Output the [x, y] coordinate of the center of the cell containing the given text.  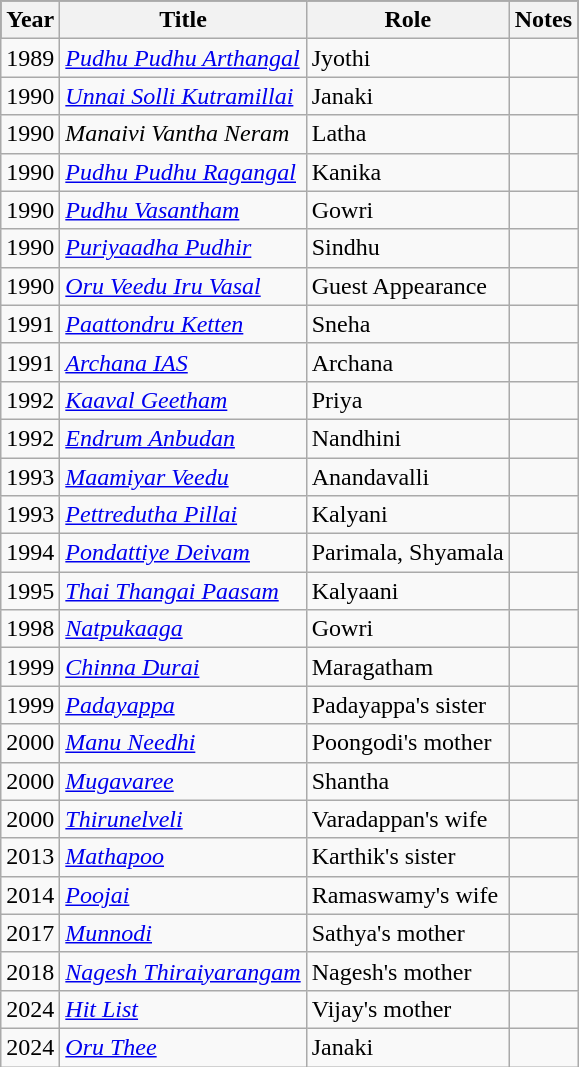
Manu Needhi [183, 743]
1994 [30, 553]
Pudhu Pudhu Arthangal [183, 58]
Sneha [408, 324]
Natpukaaga [183, 629]
1995 [30, 591]
Sindhu [408, 248]
Varadappan's wife [408, 819]
Kanika [408, 172]
Mugavaree [183, 781]
Notes [543, 20]
Priya [408, 400]
Endrum Anbudan [183, 438]
Karthik's sister [408, 857]
Maragatham [408, 667]
2013 [30, 857]
Puriyaadha Pudhir [183, 248]
Nagesh's mother [408, 971]
Pudhu Pudhu Ragangal [183, 172]
Poojai [183, 895]
Kalyaani [408, 591]
Archana IAS [183, 362]
2017 [30, 933]
Pudhu Vasantham [183, 210]
Hit List [183, 1009]
Mathapoo [183, 857]
Unnai Solli Kutramillai [183, 96]
Maamiyar Veedu [183, 477]
Padayappa's sister [408, 705]
Oru Veedu Iru Vasal [183, 286]
Manaivi Vantha Neram [183, 134]
Paattondru Ketten [183, 324]
Pettredutha Pillai [183, 515]
Thai Thangai Paasam [183, 591]
Thirunelveli [183, 819]
Jyothi [408, 58]
Sathya's mother [408, 933]
Pondattiye Deivam [183, 553]
Year [30, 20]
Parimala, Shyamala [408, 553]
Title [183, 20]
Latha [408, 134]
Nandhini [408, 438]
Poongodi's mother [408, 743]
Ramaswamy's wife [408, 895]
Anandavalli [408, 477]
Vijay's mother [408, 1009]
Nagesh Thiraiyarangam [183, 971]
Kaaval Geetham [183, 400]
Oru Thee [183, 1047]
Archana [408, 362]
Guest Appearance [408, 286]
Munnodi [183, 933]
Kalyani [408, 515]
1998 [30, 629]
Role [408, 20]
1989 [30, 58]
Shantha [408, 781]
Chinna Durai [183, 667]
2018 [30, 971]
Padayappa [183, 705]
2014 [30, 895]
